Detect which cell encompasses the target text, then output its [x, y] center coordinate. 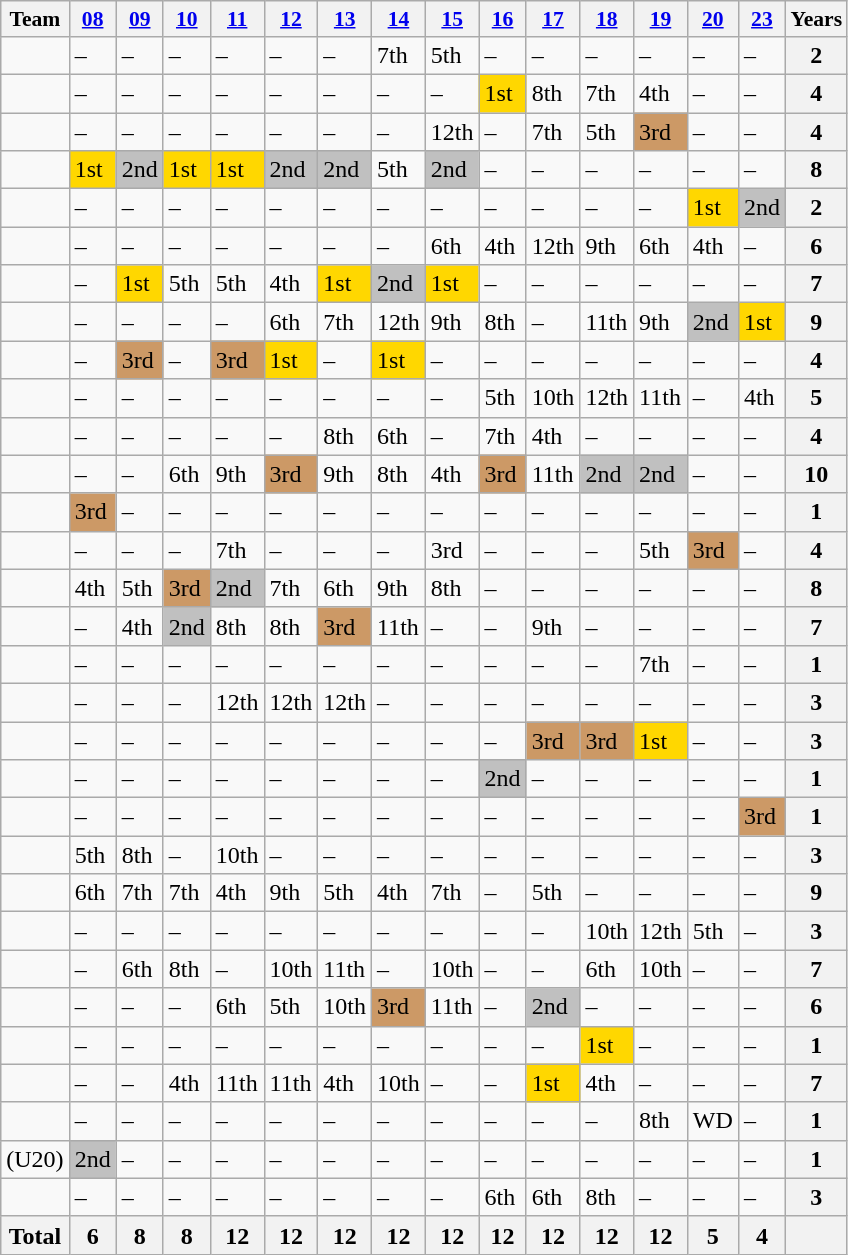
11 [237, 19]
(U20) [35, 1159]
20 [712, 19]
Total [35, 1235]
Years [816, 19]
18 [607, 19]
08 [92, 19]
17 [553, 19]
Team [35, 19]
15 [452, 19]
19 [661, 19]
16 [502, 19]
WD [712, 1121]
23 [762, 19]
14 [399, 19]
09 [140, 19]
13 [345, 19]
